Scan for the cell matching the given text and deliver its (X, Y) coordinate at center. 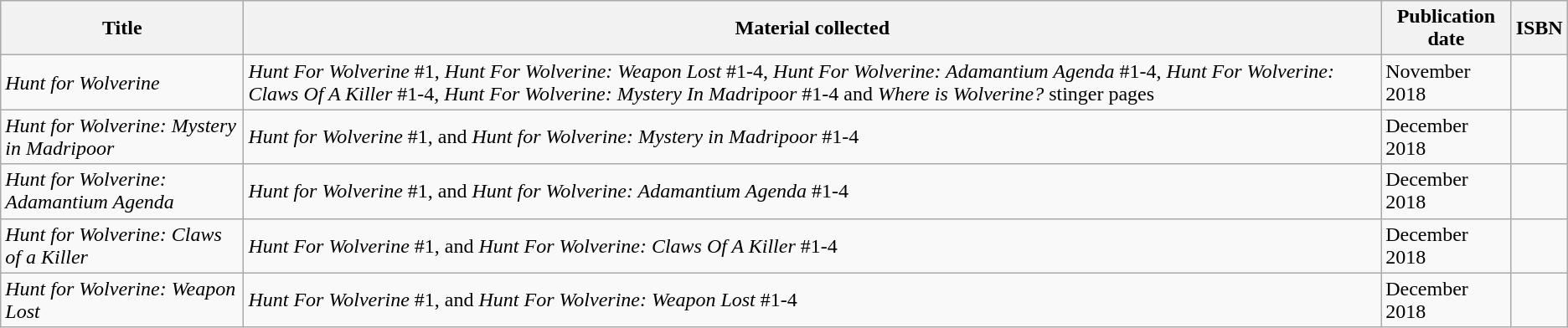
Hunt for Wolverine #1, and Hunt for Wolverine: Mystery in Madripoor #1-4 (812, 137)
Publication date (1446, 28)
Hunt For Wolverine #1, and Hunt For Wolverine: Claws Of A Killer #1-4 (812, 246)
Title (122, 28)
Hunt for Wolverine: Weapon Lost (122, 300)
Hunt For Wolverine #1, and Hunt For Wolverine: Weapon Lost #1-4 (812, 300)
November 2018 (1446, 82)
Material collected (812, 28)
Hunt for Wolverine (122, 82)
Hunt for Wolverine: Adamantium Agenda (122, 191)
Hunt for Wolverine #1, and Hunt for Wolverine: Adamantium Agenda #1-4 (812, 191)
ISBN (1540, 28)
Hunt for Wolverine: Claws of a Killer (122, 246)
Hunt for Wolverine: Mystery in Madripoor (122, 137)
